Capture the cell that displays the provided text and extract its (X, Y) central coordinate. 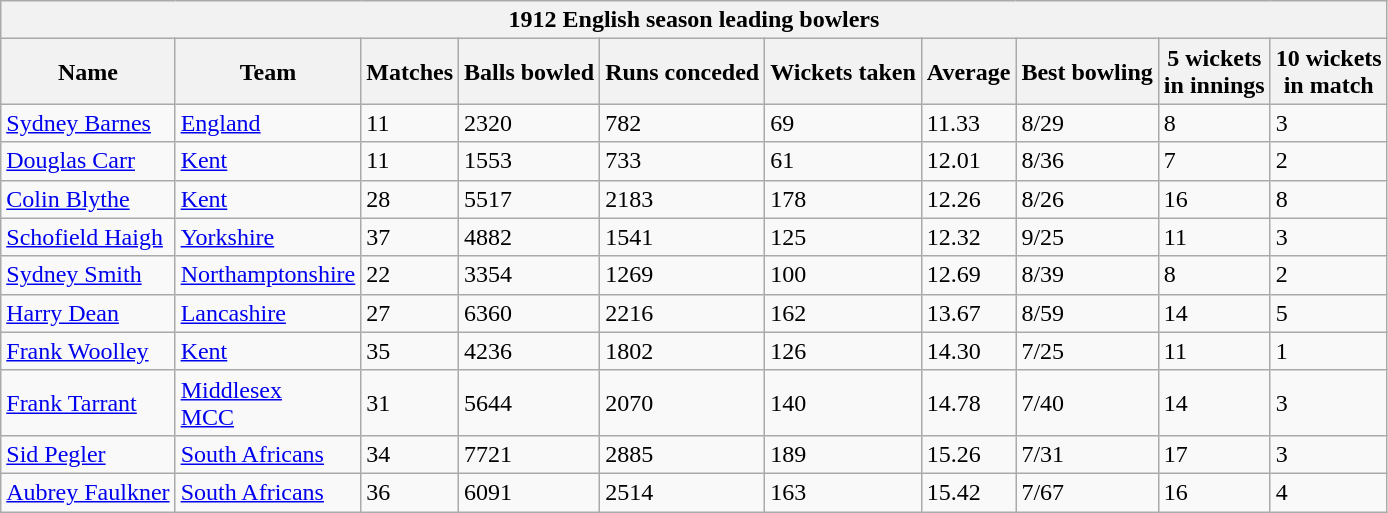
9/25 (1087, 237)
22 (410, 275)
Name (88, 72)
140 (844, 402)
Northamptonshire (268, 275)
Frank Woolley (88, 351)
14.78 (968, 402)
1553 (530, 161)
12.32 (968, 237)
10 wicketsin match (1328, 72)
12.26 (968, 199)
15.26 (968, 454)
6091 (530, 492)
5 (1328, 313)
2183 (682, 199)
125 (844, 237)
61 (844, 161)
189 (844, 454)
Sydney Smith (88, 275)
Team (268, 72)
5517 (530, 199)
7/67 (1087, 492)
4 (1328, 492)
12.69 (968, 275)
5644 (530, 402)
Average (968, 72)
Balls bowled (530, 72)
Schofield Haigh (88, 237)
8/26 (1087, 199)
England (268, 123)
Aubrey Faulkner (88, 492)
34 (410, 454)
126 (844, 351)
Best bowling (1087, 72)
2216 (682, 313)
2885 (682, 454)
7/40 (1087, 402)
Yorkshire (268, 237)
Harry Dean (88, 313)
1541 (682, 237)
178 (844, 199)
8/29 (1087, 123)
37 (410, 237)
Sid Pegler (88, 454)
2514 (682, 492)
7/31 (1087, 454)
7721 (530, 454)
782 (682, 123)
13.67 (968, 313)
Sydney Barnes (88, 123)
100 (844, 275)
4882 (530, 237)
Runs conceded (682, 72)
5 wicketsin innings (1214, 72)
1802 (682, 351)
36 (410, 492)
MiddlesexMCC (268, 402)
733 (682, 161)
17 (1214, 454)
4236 (530, 351)
1269 (682, 275)
2320 (530, 123)
27 (410, 313)
1912 English season leading bowlers (694, 20)
Douglas Carr (88, 161)
Wickets taken (844, 72)
69 (844, 123)
7/25 (1087, 351)
6360 (530, 313)
Lancashire (268, 313)
Frank Tarrant (88, 402)
Matches (410, 72)
3354 (530, 275)
7 (1214, 161)
1 (1328, 351)
15.42 (968, 492)
Colin Blythe (88, 199)
31 (410, 402)
12.01 (968, 161)
14.30 (968, 351)
35 (410, 351)
162 (844, 313)
8/59 (1087, 313)
8/39 (1087, 275)
8/36 (1087, 161)
163 (844, 492)
11.33 (968, 123)
28 (410, 199)
2070 (682, 402)
